Locate the cell with the specified text and output its (X, Y) center coordinate. 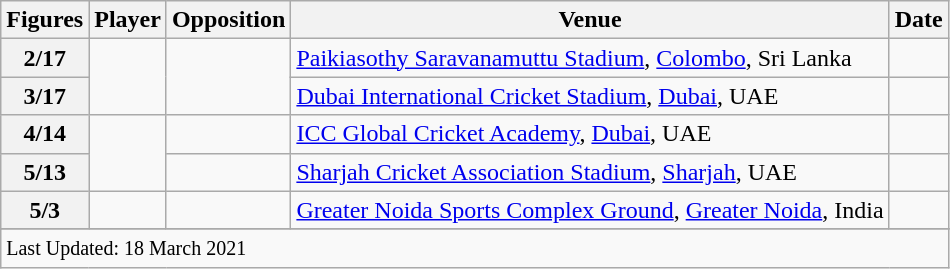
4/14 (45, 134)
5/3 (45, 210)
Last Updated: 18 March 2021 (474, 248)
Player (128, 20)
ICC Global Cricket Academy, Dubai, UAE (590, 134)
Date (918, 20)
Sharjah Cricket Association Stadium, Sharjah, UAE (590, 172)
3/17 (45, 96)
Venue (590, 20)
Greater Noida Sports Complex Ground, Greater Noida, India (590, 210)
2/17 (45, 58)
5/13 (45, 172)
Figures (45, 20)
Dubai International Cricket Stadium, Dubai, UAE (590, 96)
Opposition (228, 20)
Paikiasothy Saravanamuttu Stadium, Colombo, Sri Lanka (590, 58)
